Capture the cell that displays the provided text and extract its (x, y) central coordinate. 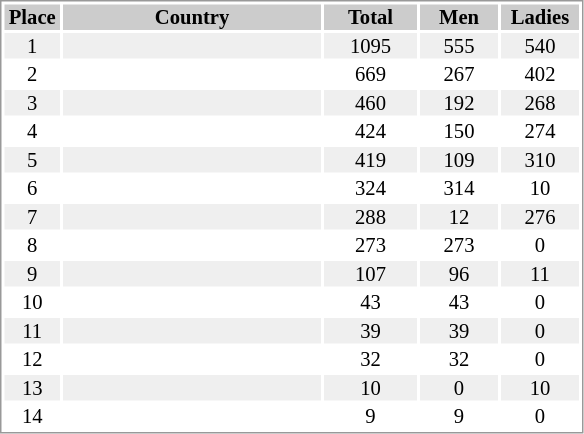
7 (32, 217)
6 (32, 189)
1095 (370, 46)
274 (540, 131)
8 (32, 245)
276 (540, 217)
4 (32, 131)
669 (370, 75)
Men (459, 17)
13 (32, 388)
288 (370, 217)
2 (32, 75)
Ladies (540, 17)
267 (459, 75)
314 (459, 189)
150 (459, 131)
419 (370, 160)
14 (32, 417)
192 (459, 103)
Country (192, 17)
324 (370, 189)
96 (459, 274)
268 (540, 103)
107 (370, 274)
109 (459, 160)
1 (32, 46)
5 (32, 160)
424 (370, 131)
540 (540, 46)
Place (32, 17)
555 (459, 46)
3 (32, 103)
Total (370, 17)
402 (540, 75)
460 (370, 103)
310 (540, 160)
